Search for the cell housing the specified text and yield its [X, Y] center coordinate. 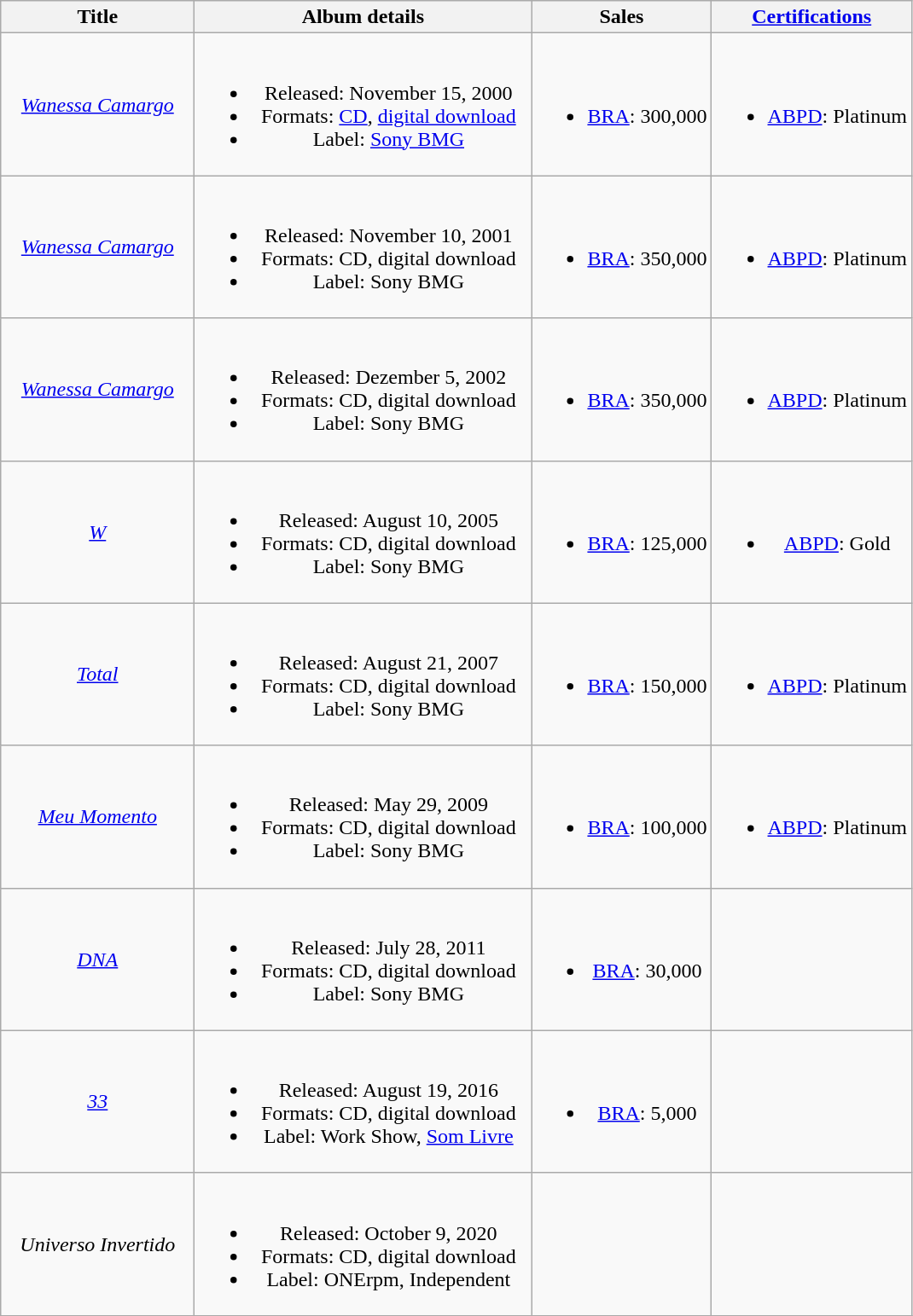
Certifications [811, 17]
Released: August 19, 2016Formats: CD, digital downloadLabel: Work Show, Som Livre [363, 1102]
ABPD: Gold [811, 532]
W [97, 532]
33 [97, 1102]
BRA: 300,000 [621, 104]
Universo Invertido [97, 1244]
Released: November 10, 2001Formats: CD, digital downloadLabel: Sony BMG [363, 247]
BRA: 100,000 [621, 817]
Released: Dezember 5, 2002Formats: CD, digital downloadLabel: Sony BMG [363, 389]
BRA: 125,000 [621, 532]
Title [97, 17]
BRA: 30,000 [621, 959]
BRA: 5,000 [621, 1102]
Released: May 29, 2009Formats: CD, digital downloadLabel: Sony BMG [363, 817]
Total [97, 674]
Released: August 10, 2005Formats: CD, digital downloadLabel: Sony BMG [363, 532]
Meu Momento [97, 817]
Album details [363, 17]
Released: August 21, 2007Formats: CD, digital downloadLabel: Sony BMG [363, 674]
Released: October 9, 2020Formats: CD, digital downloadLabel: ONErpm, Independent [363, 1244]
Sales [621, 17]
BRA: 150,000 [621, 674]
Released: November 15, 2000Formats: CD, digital downloadLabel: Sony BMG [363, 104]
DNA [97, 959]
Released: July 28, 2011Formats: CD, digital downloadLabel: Sony BMG [363, 959]
